Identify which cell holds the provided text, then report its [X, Y] central coordinate. 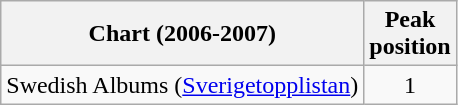
Chart (2006-2007) [182, 34]
Peakposition [410, 34]
Swedish Albums (Sverigetopplistan) [182, 85]
1 [410, 85]
